Identify which cell holds the provided text, then report its [x, y] central coordinate. 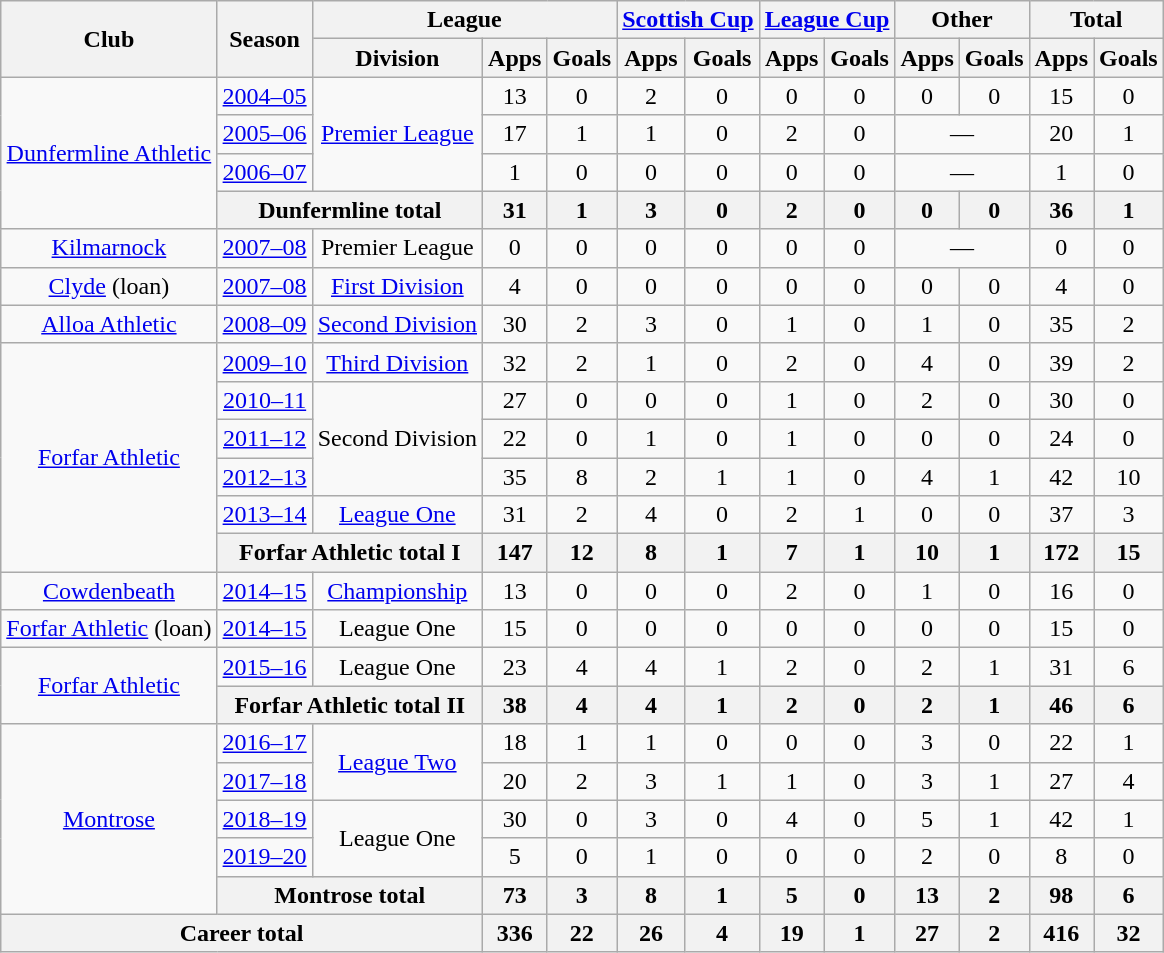
39 [1061, 362]
Scottish Cup [688, 20]
46 [1061, 705]
336 [515, 933]
16 [1061, 591]
36 [1061, 210]
First Division [397, 286]
2018–19 [264, 819]
Forfar Athletic total I [350, 553]
2008–09 [264, 324]
17 [515, 134]
24 [1061, 438]
2019–20 [264, 857]
73 [515, 895]
37 [1061, 515]
Dunfermline Athletic [109, 153]
League Cup [827, 20]
2013–14 [264, 515]
League [464, 20]
Season [264, 39]
Montrose total [350, 895]
Division [397, 58]
2004–05 [264, 96]
18 [515, 743]
Club [109, 39]
2017–18 [264, 781]
2010–11 [264, 400]
Third Division [397, 362]
Forfar Athletic (loan) [109, 629]
7 [792, 553]
League Two [397, 762]
2012–13 [264, 477]
19 [792, 933]
98 [1061, 895]
2015–16 [264, 667]
12 [582, 553]
Total [1096, 20]
2005–06 [264, 134]
2011–12 [264, 438]
Other [962, 20]
Career total [242, 933]
Cowdenbeath [109, 591]
2016–17 [264, 743]
2009–10 [264, 362]
Montrose [109, 819]
147 [515, 553]
2006–07 [264, 172]
38 [515, 705]
23 [515, 667]
416 [1061, 933]
Dunfermline total [350, 210]
Kilmarnock [109, 248]
Clyde (loan) [109, 286]
Alloa Athletic [109, 324]
26 [651, 933]
Championship [397, 591]
172 [1061, 553]
Forfar Athletic total II [350, 705]
